For the text-containing cell, return its midpoint in (x, y) coordinate format. 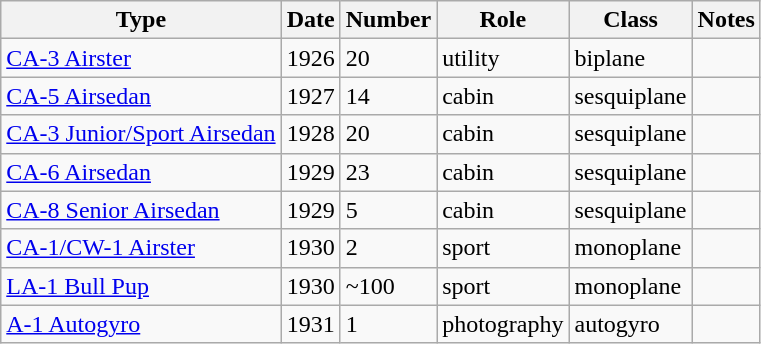
Role (503, 20)
Notes (726, 20)
CA-5 Airsedan (141, 96)
5 (388, 210)
14 (388, 96)
CA-1/CW-1 Airster (141, 248)
2 (388, 248)
CA-6 Airsedan (141, 172)
autogyro (630, 324)
23 (388, 172)
~100 (388, 286)
Class (630, 20)
A-1 Autogyro (141, 324)
Date (310, 20)
1931 (310, 324)
Type (141, 20)
LA-1 Bull Pup (141, 286)
utility (503, 58)
1926 (310, 58)
CA-8 Senior Airsedan (141, 210)
CA-3 Junior/Sport Airsedan (141, 134)
1927 (310, 96)
biplane (630, 58)
photography (503, 324)
1928 (310, 134)
CA-3 Airster (141, 58)
Number (388, 20)
1 (388, 324)
